Pinpoint the cell where the given text exists, returning its [X, Y] midpoint coordinate. 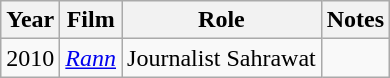
Notes [355, 20]
Journalist Sahrawat [222, 58]
2010 [30, 58]
Rann [91, 58]
Role [222, 20]
Year [30, 20]
Film [91, 20]
